Pinpoint the cell where the given text exists, returning its (X, Y) midpoint coordinate. 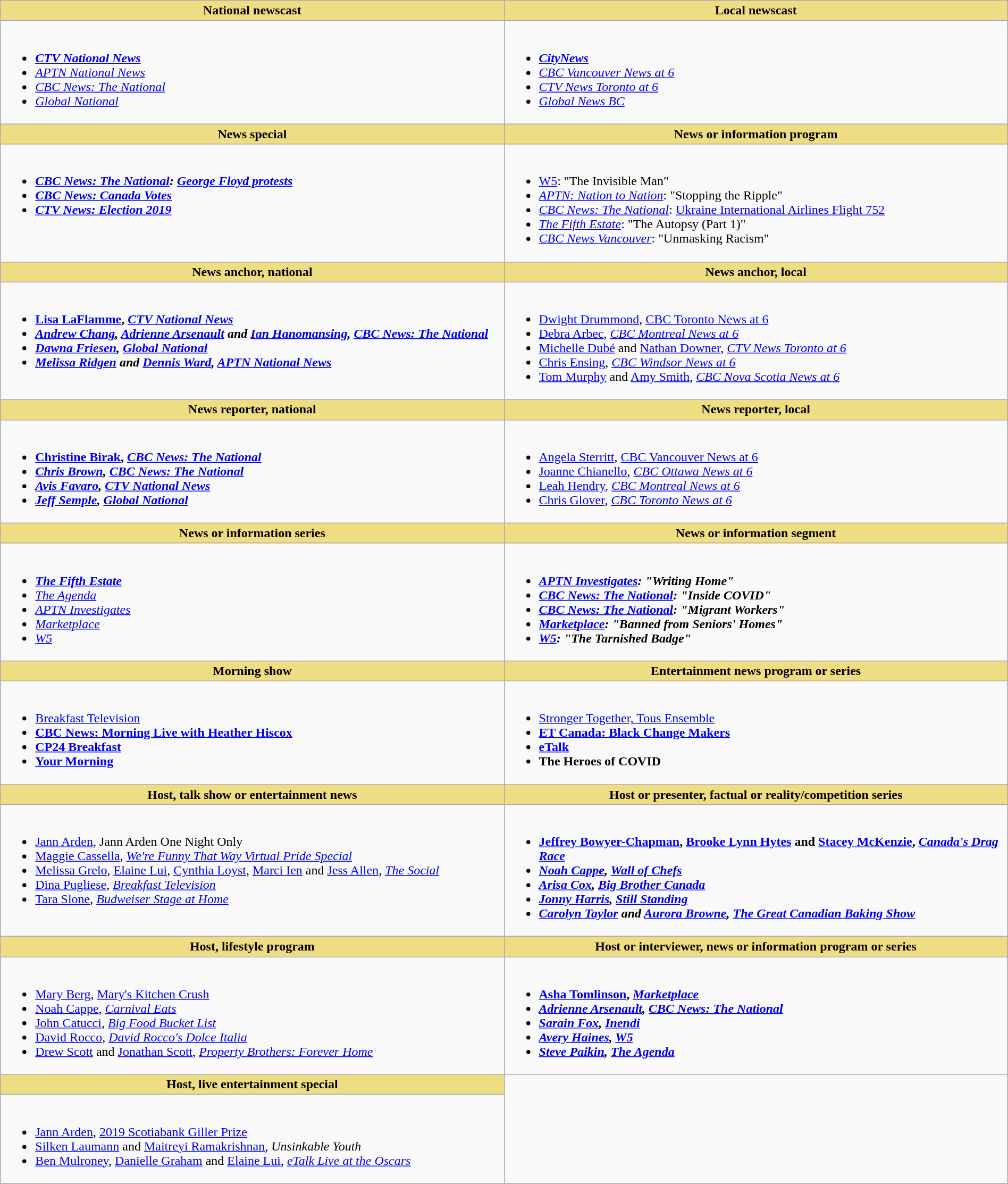
News anchor, national (252, 272)
Morning show (252, 671)
Christine Birak, CBC News: The NationalChris Brown, CBC News: The NationalAvis Favaro, CTV National NewsJeff Semple, Global National (252, 471)
News reporter, national (252, 410)
Entertainment news program or series (756, 671)
Host or presenter, factual or reality/competition series (756, 794)
Host, talk show or entertainment news (252, 794)
Stronger Together, Tous EnsembleET Canada: Black Change MakerseTalkThe Heroes of COVID (756, 732)
News reporter, local (756, 410)
CityNewsCBC Vancouver News at 6CTV News Toronto at 6Global News BC (756, 72)
Host or interviewer, news or information program or series (756, 947)
Asha Tomlinson, MarketplaceAdrienne Arsenault, CBC News: The NationalSarain Fox, InendiAvery Haines, W5Steve Paikin, The Agenda (756, 1016)
Angela Sterritt, CBC Vancouver News at 6Joanne Chianello, CBC Ottawa News at 6Leah Hendry, CBC Montreal News at 6Chris Glover, CBC Toronto News at 6 (756, 471)
News or information program (756, 134)
Host, lifestyle program (252, 947)
Host, live entertainment special (252, 1085)
News special (252, 134)
News or information series (252, 533)
The Fifth EstateThe AgendaAPTN InvestigatesMarketplaceW5 (252, 602)
CBC News: The National: George Floyd protestsCBC News: Canada VotesCTV News: Election 2019 (252, 203)
CTV National NewsAPTN National NewsCBC News: The NationalGlobal National (252, 72)
National newscast (252, 11)
News or information segment (756, 533)
Local newscast (756, 11)
Breakfast TelevisionCBC News: Morning Live with Heather HiscoxCP24 BreakfastYour Morning (252, 732)
News anchor, local (756, 272)
